For the text-containing cell, return its midpoint in (x, y) coordinate format. 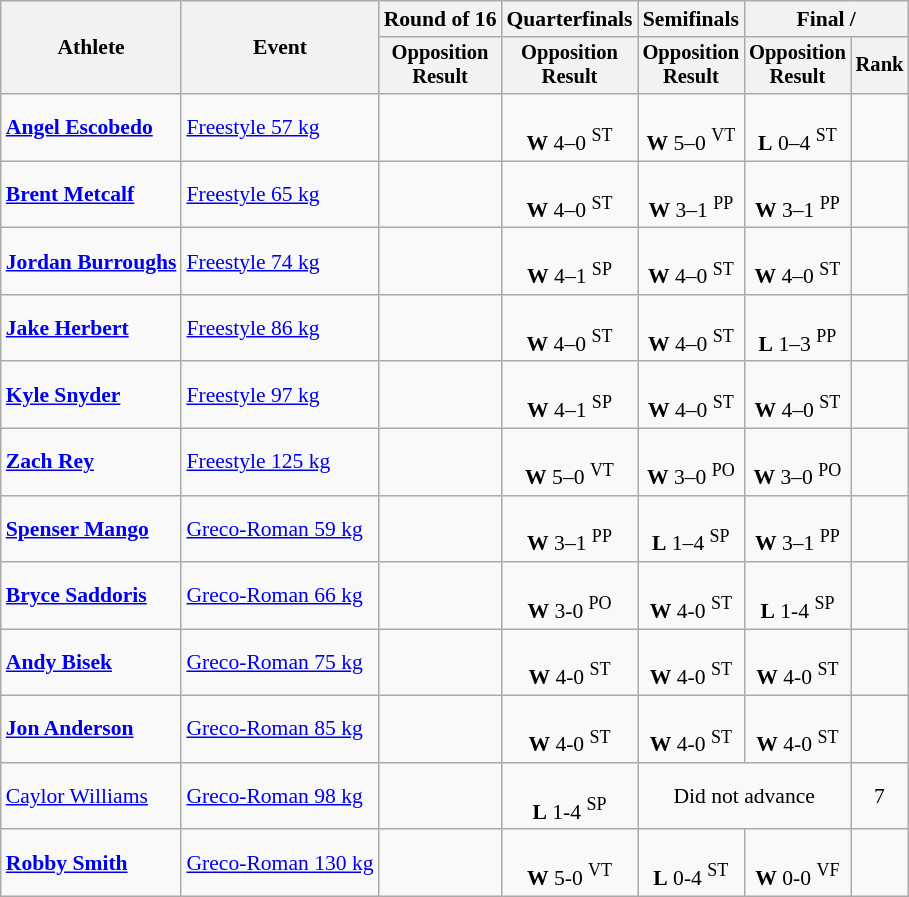
Quarterfinals (569, 19)
Rank (880, 66)
L 1–3 PP (798, 328)
Kyle Snyder (92, 396)
Brent Metcalf (92, 194)
W 3-0 PO (569, 596)
Freestyle 65 kg (280, 194)
Greco-Roman 75 kg (280, 662)
W 0-0 VF (798, 862)
Jake Herbert (92, 328)
Freestyle 74 kg (280, 262)
Did not advance (744, 796)
Greco-Roman 130 kg (280, 862)
Freestyle 57 kg (280, 128)
7 (880, 796)
Bryce Saddoris (92, 596)
Greco-Roman 66 kg (280, 596)
Spenser Mango (92, 528)
Zach Rey (92, 462)
Round of 16 (440, 19)
Angel Escobedo (92, 128)
L 0-4 ST (692, 862)
L 0–4 ST (798, 128)
L 1–4 SP (692, 528)
Jon Anderson (92, 730)
Greco-Roman 98 kg (280, 796)
Final / (826, 19)
Freestyle 97 kg (280, 396)
Jordan Burroughs (92, 262)
Event (280, 48)
Caylor Williams (92, 796)
Greco-Roman 59 kg (280, 528)
Andy Bisek (92, 662)
Freestyle 86 kg (280, 328)
Robby Smith (92, 862)
Semifinals (692, 19)
W 5-0 VT (569, 862)
Greco-Roman 85 kg (280, 730)
Freestyle 125 kg (280, 462)
Athlete (92, 48)
